Provide the [X, Y] coordinate of the cell's center where the given text is located.  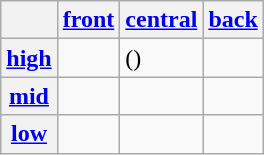
mid [29, 96]
central [162, 20]
back [233, 20]
front [88, 20]
high [29, 58]
low [29, 134]
() [162, 58]
